Return [x, y] of the center of cell containing provided text 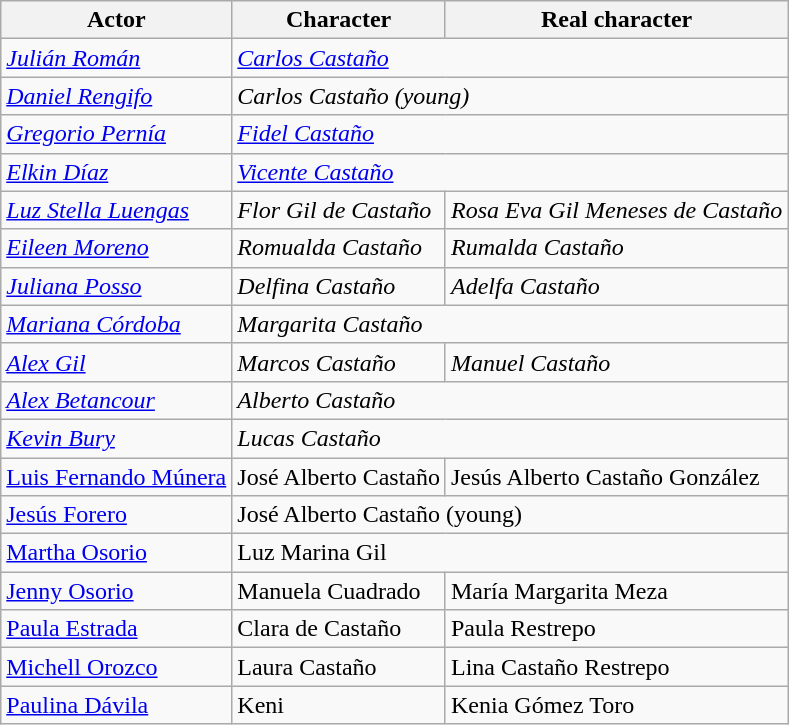
Flor Gil de Castaño [339, 210]
Romualda Castaño [339, 248]
Actor [116, 20]
Luz Marina Gil [510, 553]
Jesús Forero [116, 515]
Paula Restrepo [616, 629]
Michell Orozco [116, 667]
Martha Osorio [116, 553]
Jesús Alberto Castaño González [616, 477]
Fidel Castaño [510, 134]
Laura Castaño [339, 667]
María Margarita Meza [616, 591]
Paula Estrada [116, 629]
Delfina Castaño [339, 286]
Manuela Cuadrado [339, 591]
Rumalda Castaño [616, 248]
Elkin Díaz [116, 172]
Manuel Castaño [616, 362]
Real character [616, 20]
Marcos Castaño [339, 362]
Carlos Castaño (young) [510, 96]
Jenny Osorio [116, 591]
Juliana Posso [116, 286]
Daniel Rengifo [116, 96]
Keni [339, 705]
Luis Fernando Múnera [116, 477]
Lucas Castaño [510, 438]
Luz Stella Luengas [116, 210]
Paulina Dávila [116, 705]
Kenia Gómez Toro [616, 705]
Alex Gil [116, 362]
Margarita Castaño [510, 324]
Julián Román [116, 58]
Carlos Castaño [510, 58]
Alex Betancour [116, 400]
Character [339, 20]
Lina Castaño Restrepo [616, 667]
Vicente Castaño [510, 172]
Clara de Castaño [339, 629]
Mariana Córdoba [116, 324]
Eileen Moreno [116, 248]
Rosa Eva Gil Meneses de Castaño [616, 210]
Adelfa Castaño [616, 286]
José Alberto Castaño (young) [510, 515]
Gregorio Pernía [116, 134]
Alberto Castaño [510, 400]
Kevin Bury [116, 438]
José Alberto Castaño [339, 477]
